From the cell containing the given text, extract its center point as [X, Y] coordinate. 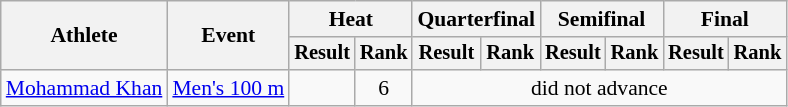
Final [724, 19]
did not advance [599, 88]
Mohammad Khan [84, 88]
6 [384, 88]
Quarterfinal [476, 19]
Heat [350, 19]
Semifinal [602, 19]
Men's 100 m [228, 88]
Event [228, 36]
Athlete [84, 36]
